Search for the cell housing the specified text and yield its [X, Y] center coordinate. 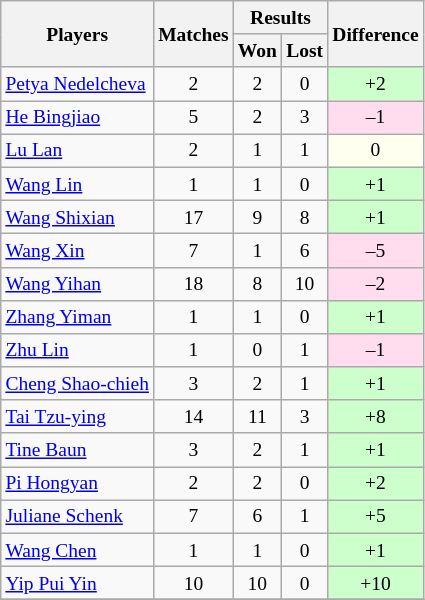
Zhu Lin [78, 350]
–2 [376, 284]
Results [280, 18]
+8 [376, 416]
11 [257, 416]
Petya Nedelcheva [78, 84]
+5 [376, 516]
Wang Shixian [78, 216]
Matches [194, 34]
9 [257, 216]
+10 [376, 584]
Tai Tzu-ying [78, 416]
17 [194, 216]
Juliane Schenk [78, 516]
Wang Lin [78, 184]
Wang Xin [78, 250]
Wang Yihan [78, 284]
Pi Hongyan [78, 484]
Won [257, 50]
Yip Pui Yin [78, 584]
Lost [305, 50]
Zhang Yiman [78, 316]
Lu Lan [78, 150]
–5 [376, 250]
14 [194, 416]
Difference [376, 34]
5 [194, 118]
Cheng Shao-chieh [78, 384]
Players [78, 34]
18 [194, 284]
Tine Baun [78, 450]
Wang Chen [78, 550]
He Bingjiao [78, 118]
